Pinpoint the cell where the given text exists, returning its [X, Y] midpoint coordinate. 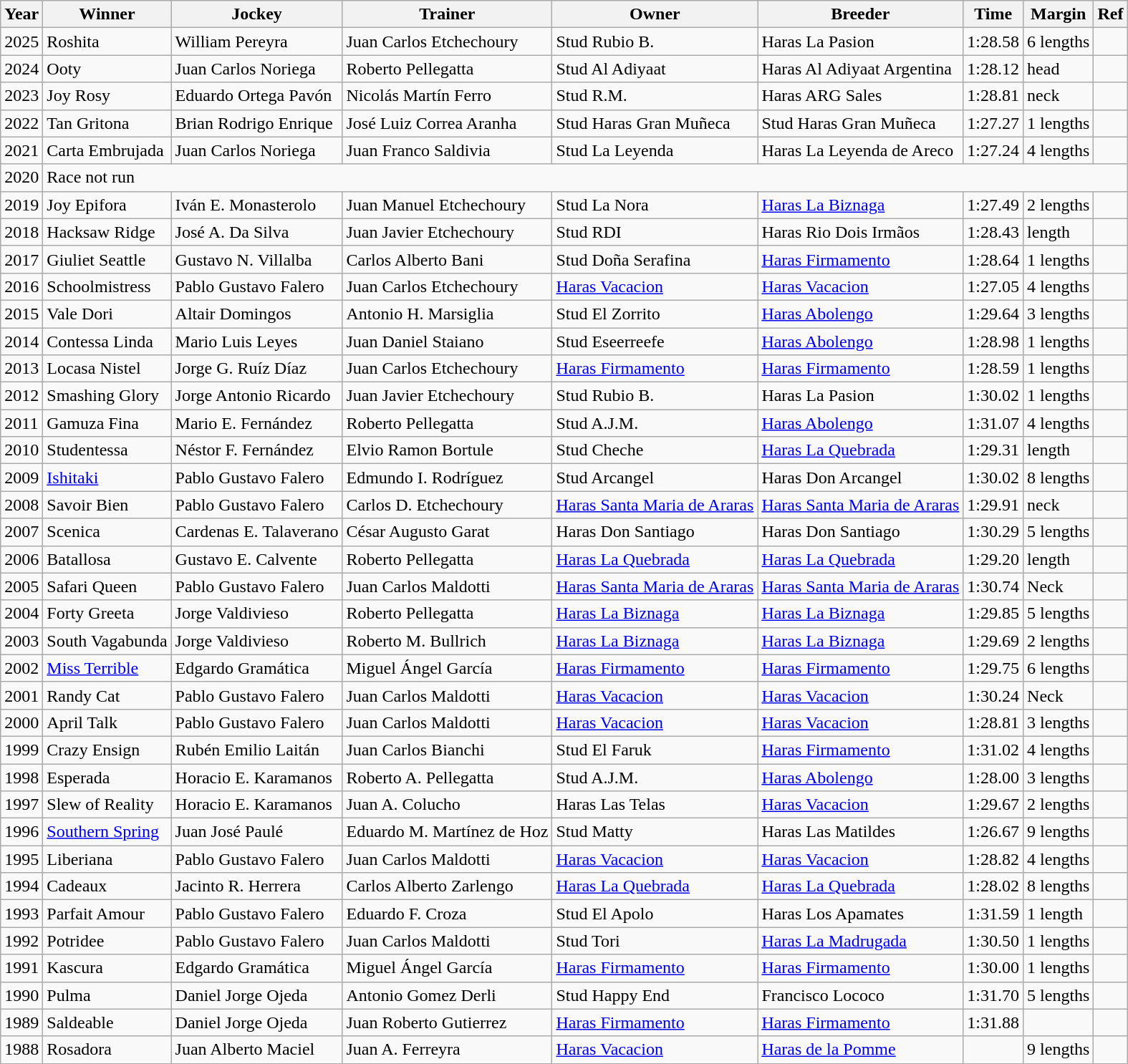
Stud La Leyenda [655, 150]
1:27.27 [993, 123]
1991 [21, 968]
Parfait Amour [107, 914]
2003 [21, 641]
Jorge G. Ruíz Díaz [256, 369]
Race not run [585, 178]
Smashing Glory [107, 396]
head [1059, 69]
Roshita [107, 42]
Potridee [107, 941]
1996 [21, 832]
Southern Spring [107, 832]
1:31.59 [993, 914]
1994 [21, 886]
Forty Greeta [107, 614]
2002 [21, 668]
Juan A. Colucho [447, 805]
2018 [21, 232]
2021 [21, 150]
Jorge Antonio Ricardo [256, 396]
Roberto M. Bullrich [447, 641]
Safari Queen [107, 586]
Rosadora [107, 1050]
Gustavo E. Calvente [256, 559]
Stud R.M. [655, 96]
Jockey [256, 14]
Liberiana [107, 859]
2016 [21, 286]
2004 [21, 614]
Mario Luis Leyes [256, 342]
Elvio Ramon Bortule [447, 450]
1:30.74 [993, 586]
1:30.50 [993, 941]
1990 [21, 995]
1:26.67 [993, 832]
1:29.64 [993, 314]
1:29.20 [993, 559]
Haras La Leyenda de Areco [861, 150]
2024 [21, 69]
Stud Tori [655, 941]
1988 [21, 1050]
1999 [21, 750]
Year [21, 14]
Savoir Bien [107, 505]
1997 [21, 805]
Stud Cheche [655, 450]
2025 [21, 42]
Haras de la Pomme [861, 1050]
Carta Embrujada [107, 150]
Juan José Paulé [256, 832]
1995 [21, 859]
Juan Franco Saldivia [447, 150]
Haras Rio Dois Irmãos [861, 232]
1:28.59 [993, 369]
Juan A. Ferreyra [447, 1050]
Antonio H. Marsiglia [447, 314]
1:30.24 [993, 695]
Nicolás Martín Ferro [447, 96]
Antonio Gomez Derli [447, 995]
1998 [21, 777]
Crazy Ensign [107, 750]
Carlos D. Etchechoury [447, 505]
Eduardo F. Croza [447, 914]
1:28.02 [993, 886]
Esperada [107, 777]
1 length [1059, 914]
Carlos Alberto Zarlengo [447, 886]
1:29.67 [993, 805]
Iván E. Monasterolo [256, 205]
Stud Al Adiyaat [655, 69]
Stud La Nora [655, 205]
Margin [1059, 14]
Gamuza Fina [107, 423]
2015 [21, 314]
Stud El Apolo [655, 914]
1:31.88 [993, 1022]
1:31.07 [993, 423]
César Augusto Garat [447, 532]
Ishitaki [107, 478]
Batallosa [107, 559]
2000 [21, 722]
2014 [21, 342]
South Vagabunda [107, 641]
2007 [21, 532]
2005 [21, 586]
Roberto A. Pellegatta [447, 777]
1:27.05 [993, 286]
Rubén Emilio Laitán [256, 750]
1:31.02 [993, 750]
Francisco Lococo [861, 995]
1:28.12 [993, 69]
Stud El Faruk [655, 750]
Giuliet Seattle [107, 259]
Contessa Linda [107, 342]
Winner [107, 14]
2009 [21, 478]
Juan Manuel Etchechoury [447, 205]
Ref [1110, 14]
Studentessa [107, 450]
1:27.49 [993, 205]
Time [993, 14]
Breeder [861, 14]
Trainer [447, 14]
Hacksaw Ridge [107, 232]
Schoolmistress [107, 286]
Cardenas E. Talaverano [256, 532]
José Luiz Correa Aranha [447, 123]
Kascura [107, 968]
2019 [21, 205]
Pulma [107, 995]
1:28.82 [993, 859]
April Talk [107, 722]
Joy Rosy [107, 96]
1:31.70 [993, 995]
1:28.58 [993, 42]
1:28.98 [993, 342]
1:27.24 [993, 150]
2001 [21, 695]
2011 [21, 423]
1993 [21, 914]
Haras Las Telas [655, 805]
1:29.31 [993, 450]
José A. Da Silva [256, 232]
Gustavo N. Villalba [256, 259]
Stud El Zorrito [655, 314]
Edmundo I. Rodríguez [447, 478]
Miss Terrible [107, 668]
Haras Al Adiyaat Argentina [861, 69]
William Pereyra [256, 42]
Stud Matty [655, 832]
1992 [21, 941]
2023 [21, 96]
Ooty [107, 69]
Haras Las Matildes [861, 832]
Haras Los Apamates [861, 914]
Cadeaux [107, 886]
1:30.00 [993, 968]
1:28.43 [993, 232]
1989 [21, 1022]
Slew of Reality [107, 805]
Juan Roberto Gutierrez [447, 1022]
Tan Gritona [107, 123]
Mario E. Fernández [256, 423]
Néstor F. Fernández [256, 450]
Stud RDI [655, 232]
Brian Rodrigo Enrique [256, 123]
Juan Carlos Bianchi [447, 750]
1:28.00 [993, 777]
Carlos Alberto Bani [447, 259]
2013 [21, 369]
Haras La Madrugada [861, 941]
Juan Daniel Staiano [447, 342]
Jacinto R. Herrera [256, 886]
Haras Don Arcangel [861, 478]
Locasa Nistel [107, 369]
Eduardo Ortega Pavón [256, 96]
1:29.75 [993, 668]
Altair Domingos [256, 314]
1:29.85 [993, 614]
2012 [21, 396]
Stud Happy End [655, 995]
Juan Alberto Maciel [256, 1050]
1:29.91 [993, 505]
1:28.64 [993, 259]
2008 [21, 505]
Stud Eseerreefe [655, 342]
Stud Doña Serafina [655, 259]
Stud Arcangel [655, 478]
Haras ARG Sales [861, 96]
Joy Epifora [107, 205]
1:30.29 [993, 532]
1:29.69 [993, 641]
2022 [21, 123]
2020 [21, 178]
2017 [21, 259]
Owner [655, 14]
Scenica [107, 532]
Eduardo M. Martínez de Hoz [447, 832]
Saldeable [107, 1022]
Randy Cat [107, 695]
2006 [21, 559]
Vale Dori [107, 314]
2010 [21, 450]
